Provide the (x, y) coordinate of the cell's center where the given text is located.  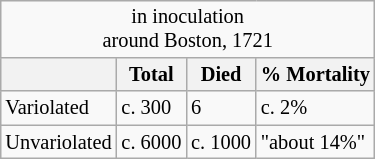
6 (221, 108)
Unvariolated (58, 142)
Total (152, 75)
in inoculationaround Boston, 1721 (187, 29)
c. 300 (152, 108)
Died (221, 75)
% Mortality (316, 75)
c. 2% (316, 108)
Variolated (58, 108)
c. 6000 (152, 142)
"about 14%" (316, 142)
c. 1000 (221, 142)
